Find where the given text appears and provide that cell's center as [X, Y] coordinate. 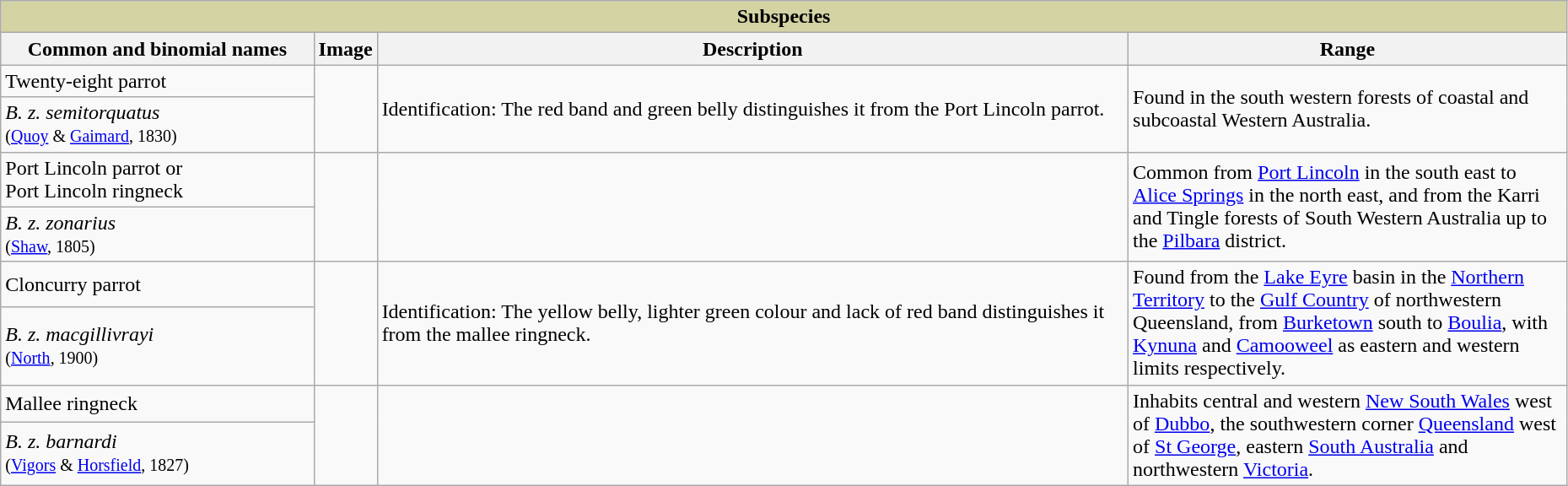
Identification: The red band and green belly distinguishes it from the Port Lincoln parrot. [752, 108]
Port Lincoln parrot orPort Lincoln ringneck [157, 179]
Cloncurry parrot [157, 284]
B. z. macgillivrayi(North, 1900) [157, 346]
Image [346, 49]
Mallee ringneck [157, 403]
B. z. semitorquatus(Quoy & Gaimard, 1830) [157, 125]
Subspecies [784, 17]
Identification: The yellow belly, lighter green colour and lack of red band distinguishes it from the mallee ringneck. [752, 323]
B. z. barnardi(Vigors & Horsfield, 1827) [157, 454]
Common and binomial names [157, 49]
B. z. zonarius(Shaw, 1805) [157, 235]
Range [1348, 49]
Description [752, 49]
Found in the south western forests of coastal and subcoastal Western Australia. [1348, 108]
Twenty-eight parrot [157, 81]
